Search for the cell housing the specified text and yield its [x, y] center coordinate. 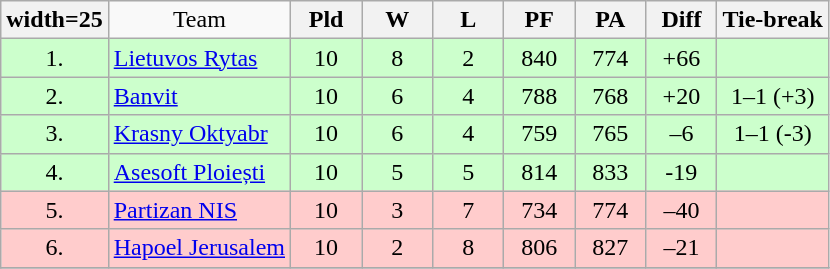
Team [199, 20]
814 [540, 172]
L [468, 20]
Diff [682, 20]
width=25 [54, 20]
768 [610, 96]
Partizan NIS [199, 210]
Hapoel Jerusalem [199, 248]
–21 [682, 248]
2. [54, 96]
Krasny Oktyabr [199, 134]
3. [54, 134]
–40 [682, 210]
1. [54, 58]
Tie-break [773, 20]
806 [540, 248]
1–1 (+3) [773, 96]
1–1 (-3) [773, 134]
833 [610, 172]
765 [610, 134]
5. [54, 210]
Banvit [199, 96]
-19 [682, 172]
Pld [326, 20]
PF [540, 20]
Lietuvos Rytas [199, 58]
PA [610, 20]
4. [54, 172]
+66 [682, 58]
840 [540, 58]
6. [54, 248]
–6 [682, 134]
7 [468, 210]
+20 [682, 96]
734 [540, 210]
759 [540, 134]
Asesoft Ploiești [199, 172]
3 [398, 210]
W [398, 20]
827 [610, 248]
788 [540, 96]
